Return [X, Y] of the center of cell containing provided text 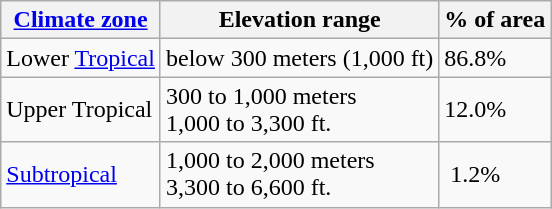
1.2% [495, 174]
1,000 to 2,000 meters3,300 to 6,600 ft. [299, 174]
Subtropical [81, 174]
Lower Tropical [81, 58]
Elevation range [299, 20]
300 to 1,000 meters1,000 to 3,300 ft. [299, 110]
% of area [495, 20]
86.8% [495, 58]
Climate zone [81, 20]
below 300 meters (1,000 ft) [299, 58]
12.0% [495, 110]
Upper Tropical [81, 110]
